From the cell containing the given text, extract its center point as (X, Y) coordinate. 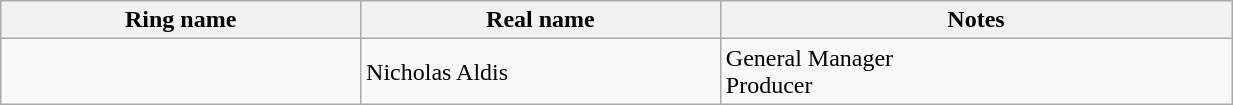
Notes (976, 20)
Nicholas Aldis (541, 72)
Real name (541, 20)
Ring name (181, 20)
General ManagerProducer (976, 72)
